Search for the cell housing the specified text and yield its (X, Y) center coordinate. 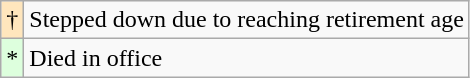
* (12, 58)
† (12, 20)
Died in office (247, 58)
Stepped down due to reaching retirement age (247, 20)
